Identify which cell holds the provided text, then report its [x, y] central coordinate. 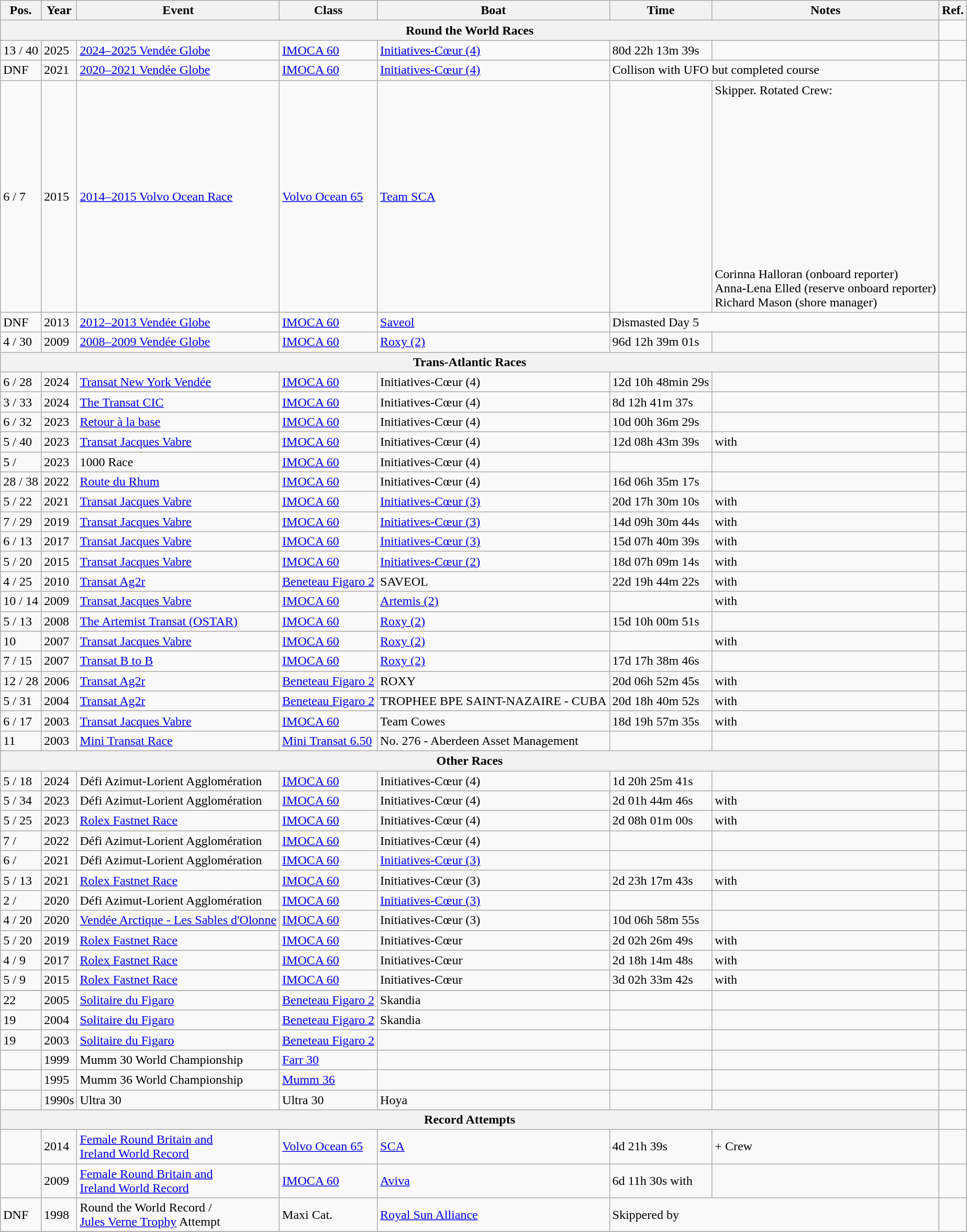
Farr 30 [329, 1060]
2d 23h 17m 43s [661, 881]
Route du Rhum [178, 482]
1998 [59, 1215]
22 [21, 1000]
7 / [21, 841]
4 / 20 [21, 920]
6 / 7 [21, 196]
13 / 40 [21, 50]
4d 21h 39s [661, 1147]
10d 06h 58m 55s [661, 920]
The Artemist Transat (OSTAR) [178, 621]
2010 [59, 581]
Round the World Races [470, 30]
Mini Transat Race [178, 741]
Skippered by [774, 1215]
14d 09h 30m 44s [661, 522]
Record Attempts [470, 1120]
Mumm 36 World Championship [178, 1080]
Pos. [21, 10]
4 / 9 [21, 960]
Round the World Record / Jules Verne Trophy Attempt [178, 1215]
Aviva [494, 1181]
2d 18h 14m 48s [661, 960]
5 / [21, 461]
2008–2009 Vendée Globe [178, 342]
Maxi Cat. [329, 1215]
22d 19h 44m 22s [661, 581]
2d 02h 26m 49s [661, 940]
6 / 32 [21, 422]
15d 07h 40m 39s [661, 542]
4 / 30 [21, 342]
12 / 28 [21, 681]
2014–2015 Volvo Ocean Race [178, 196]
Artemis (2) [494, 601]
12d 08h 43m 39s [661, 442]
4 / 25 [21, 581]
6 / 28 [21, 382]
10 / 14 [21, 601]
96d 12h 39m 01s [661, 342]
Team SCA [494, 196]
8d 12h 41m 37s [661, 402]
Retour à la base [178, 422]
12d 10h 48min 29s [661, 382]
TROPHEE BPE SAINT-NAZAIRE - CUBA [494, 701]
Notes [826, 10]
Dismasted Day 5 [774, 322]
Time [661, 10]
Other Races [470, 761]
ROXY [494, 681]
Mumm 30 World Championship [178, 1060]
+ Crew [826, 1147]
Mini Transat 6.50 [329, 741]
20d 18h 40m 52s [661, 701]
Vendée Arctique - Les Sables d'Olonne [178, 920]
20d 17h 30m 10s [661, 502]
Transat New York Vendée [178, 382]
2006 [59, 681]
7 / 29 [21, 522]
16d 06h 35m 17s [661, 482]
Ref. [953, 10]
6 / 13 [21, 542]
Skipper. Rotated Crew: Corinna Halloran (onboard reporter)Anna-Lena Elled (reserve onboard reporter) Richard Mason (shore manager) [826, 196]
1d 20h 25m 41s [661, 781]
2013 [59, 322]
Royal Sun Alliance [494, 1215]
28 / 38 [21, 482]
SCA [494, 1147]
2d 01h 44m 46s [661, 801]
2008 [59, 621]
15d 10h 00m 51s [661, 621]
2014 [59, 1147]
Mumm 36 [329, 1080]
Year [59, 10]
1999 [59, 1060]
2025 [59, 50]
17d 17h 38m 46s [661, 661]
1995 [59, 1080]
No. 276 - Aberdeen Asset Management [494, 741]
6 / [21, 861]
2012–2013 Vendée Globe [178, 322]
2024–2025 Vendée Globe [178, 50]
7 / 15 [21, 661]
5 / 25 [21, 821]
5 / 31 [21, 701]
SAVEOL [494, 581]
10 [21, 641]
18d 07h 09m 14s [661, 562]
18d 19h 57m 35s [661, 721]
20d 06h 52m 45s [661, 681]
Team Cowes [494, 721]
11 [21, 741]
Class [329, 10]
Hoya [494, 1099]
Transat B to B [178, 661]
5 / 18 [21, 781]
3 / 33 [21, 402]
10d 00h 36m 29s [661, 422]
2 / [21, 900]
1000 Race [178, 461]
Trans-Atlantic Races [470, 362]
Event [178, 10]
2020–2021 Vendée Globe [178, 70]
5 / 22 [21, 502]
Collison with UFO but completed course [774, 70]
Saveol [494, 322]
Boat [494, 10]
2d 08h 01m 00s [661, 821]
6d 11h 30s with [661, 1181]
6 / 17 [21, 721]
80d 22h 13m 39s [661, 50]
2005 [59, 1000]
3d 02h 33m 42s [661, 980]
1990s [59, 1099]
Initiatives-Cœur (2) [494, 562]
5 / 9 [21, 980]
The Transat CIC [178, 402]
5 / 40 [21, 442]
5 / 34 [21, 801]
